Scan for the cell matching the given text and deliver its [x, y] coordinate at center. 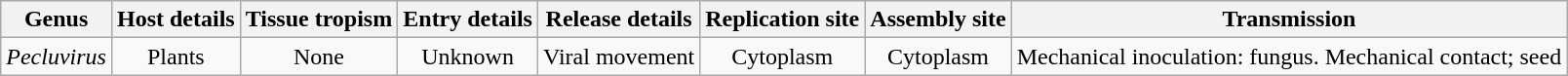
Unknown [468, 57]
Plants [176, 57]
Replication site [782, 19]
Genus [57, 19]
Viral movement [618, 57]
Entry details [468, 19]
Pecluvirus [57, 57]
Release details [618, 19]
Assembly site [938, 19]
Transmission [1289, 19]
Tissue tropism [319, 19]
Host details [176, 19]
Mechanical inoculation: fungus. Mechanical contact; seed [1289, 57]
None [319, 57]
